Locate the cell with the specified text and output its [x, y] center coordinate. 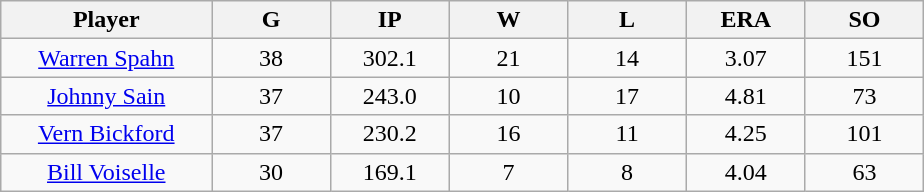
4.04 [746, 172]
SO [864, 20]
8 [628, 172]
30 [272, 172]
L [628, 20]
IP [390, 20]
38 [272, 58]
Johnny Sain [106, 96]
14 [628, 58]
63 [864, 172]
16 [508, 134]
4.25 [746, 134]
21 [508, 58]
302.1 [390, 58]
73 [864, 96]
17 [628, 96]
11 [628, 134]
G [272, 20]
3.07 [746, 58]
Bill Voiselle [106, 172]
243.0 [390, 96]
230.2 [390, 134]
W [508, 20]
Player [106, 20]
ERA [746, 20]
7 [508, 172]
Warren Spahn [106, 58]
169.1 [390, 172]
10 [508, 96]
151 [864, 58]
Vern Bickford [106, 134]
4.81 [746, 96]
101 [864, 134]
